Pinpoint the cell where the given text exists, returning its (X, Y) midpoint coordinate. 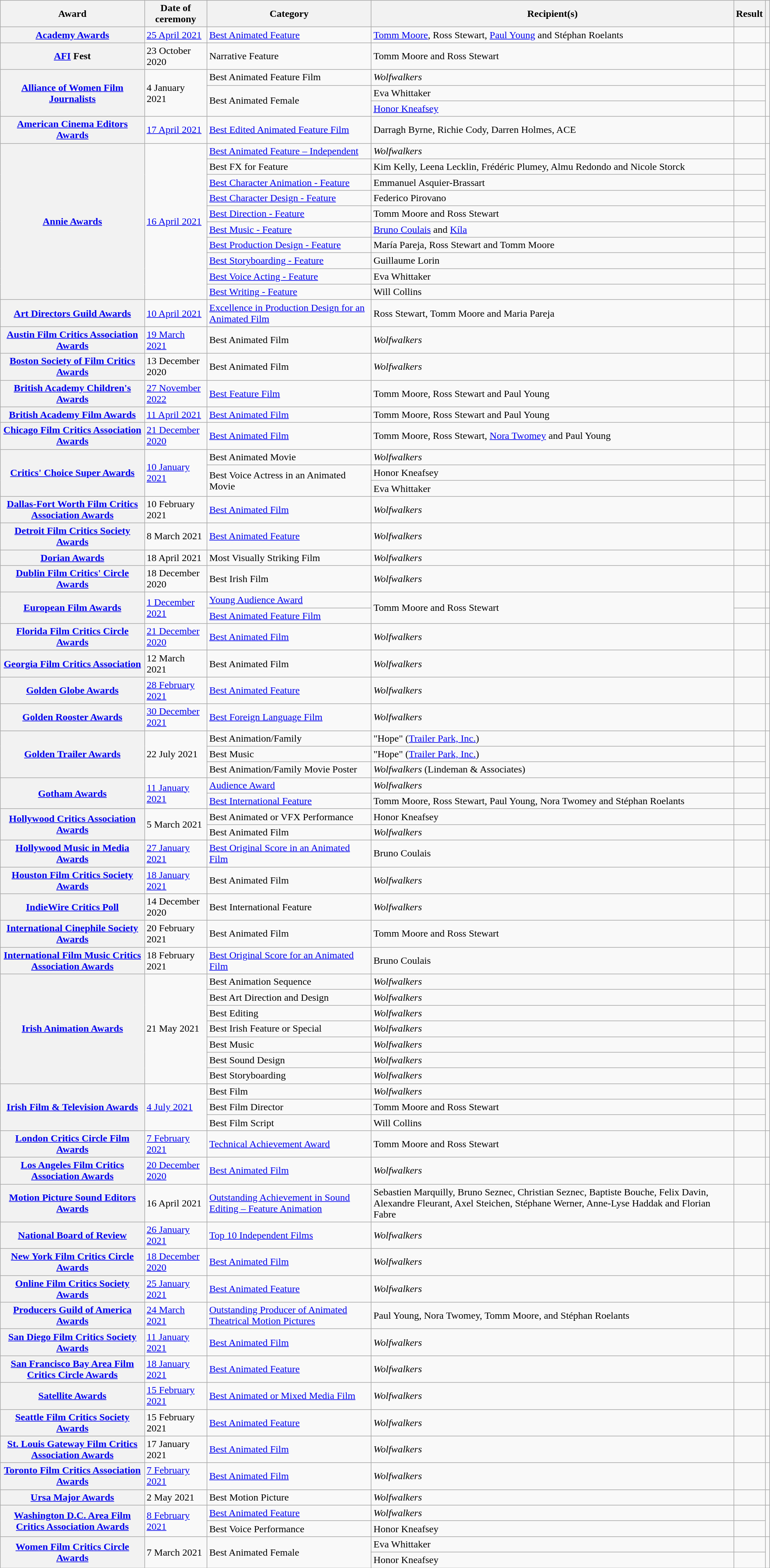
26 January 2021 (176, 1236)
Houston Film Critics Society Awards (72, 880)
Best Original Score for an Animated Film (289, 961)
27 January 2021 (176, 853)
Excellence in Production Design for an Animated Film (289, 313)
Best Animation/Family (289, 738)
Washington D.C. Area Film Critics Association Awards (72, 1521)
Best Film (289, 1091)
Best Storyboarding - Feature (289, 261)
Best Animated Feature – Independent (289, 151)
Best Edited Animated Feature Film (289, 130)
17 January 2021 (176, 1450)
Darragh Byrne, Richie Cody, Darren Holmes, ACE (552, 130)
11 April 2021 (176, 415)
Best Editing (289, 1013)
24 March 2021 (176, 1315)
Wolfwalkers (Lindeman & Associates) (552, 770)
4 January 2021 (176, 93)
Best Irish Feature or Special (289, 1029)
Best Voice Actress in an Animated Movie (289, 480)
7 March 2021 (176, 1552)
27 November 2022 (176, 393)
British Academy Film Awards (72, 415)
25 April 2021 (176, 35)
Annie Awards (72, 221)
22 July 2021 (176, 754)
Outstanding Achievement in Sound Editing – Feature Animation (289, 1203)
Best Film Script (289, 1123)
International Cinephile Society Awards (72, 934)
Outstanding Producer of Animated Theatrical Motion Pictures (289, 1315)
Best Character Design - Feature (289, 198)
Irish Film & Television Awards (72, 1107)
Critics' Choice Super Awards (72, 473)
San Francisco Bay Area Film Critics Circle Awards (72, 1369)
Guillaume Lorin (552, 261)
Detroit Film Critics Society Awards (72, 536)
Hollywood Music in Media Awards (72, 853)
Academy Awards (72, 35)
San Diego Film Critics Society Awards (72, 1343)
Best Foreign Language Film (289, 717)
Best Original Score in an Animated Film (289, 853)
Federico Pirovano (552, 198)
Tomm Moore, Ross Stewart, Paul Young, Nora Twomey and Stéphan Roelants (552, 801)
Georgia Film Critics Association (72, 664)
Online Film Critics Society Awards (72, 1289)
London Critics Circle Film Awards (72, 1144)
Best Writing - Feature (289, 292)
Best Animated Movie (289, 457)
Best Irish Film (289, 579)
Best Feature Film (289, 393)
Ross Stewart, Tomm Moore and Maria Pareja (552, 313)
Best Art Direction and Design (289, 997)
Date of ceremony (176, 14)
Hollywood Critics Association Awards (72, 824)
Best Storyboarding (289, 1076)
IndieWire Critics Poll (72, 907)
María Pareja, Ross Stewart and Tomm Moore (552, 245)
18 February 2021 (176, 961)
Golden Trailer Awards (72, 754)
4 July 2021 (176, 1107)
Irish Animation Awards (72, 1029)
19 March 2021 (176, 340)
Motion Picture Sound Editors Awards (72, 1203)
Top 10 Independent Films (289, 1236)
Recipient(s) (552, 14)
20 February 2021 (176, 934)
Kim Kelly, Leena Lecklin, Frédéric Plumey, Almu Redondo and Nicole Storck (552, 167)
20 December 2020 (176, 1171)
Dublin Film Critics' Circle Awards (72, 579)
30 December 2021 (176, 717)
New York Film Critics Circle Awards (72, 1262)
Result (749, 14)
Producers Guild of America Awards (72, 1315)
Austin Film Critics Association Awards (72, 340)
British Academy Children's Awards (72, 393)
17 April 2021 (176, 130)
Ursa Major Awards (72, 1497)
Best Voice Performance (289, 1529)
5 March 2021 (176, 824)
Best Music - Feature (289, 229)
Boston Society of Film Critics Awards (72, 367)
13 December 2020 (176, 367)
8 February 2021 (176, 1521)
Best Production Design - Feature (289, 245)
European Film Awards (72, 608)
Award (72, 14)
Category (289, 14)
Most Visually Striking Film (289, 557)
Seattle Film Critics Society Awards (72, 1422)
2 May 2021 (176, 1497)
Golden Rooster Awards (72, 717)
18 April 2021 (176, 557)
Best Film Director (289, 1107)
Best Animated or Mixed Media Film (289, 1396)
Narrative Feature (289, 56)
12 March 2021 (176, 664)
1 December 2021 (176, 608)
14 December 2020 (176, 907)
Audience Award (289, 785)
Chicago Film Critics Association Awards (72, 436)
AFI Fest (72, 56)
Art Directors Guild Awards (72, 313)
American Cinema Editors Awards (72, 130)
28 February 2021 (176, 690)
10 January 2021 (176, 473)
Best Animated or VFX Performance (289, 816)
Emmanuel Asquier-Brassart (552, 182)
10 April 2021 (176, 313)
Florida Film Critics Circle Awards (72, 637)
Toronto Film Critics Association Awards (72, 1476)
Women Film Critics Circle Awards (72, 1552)
Best Motion Picture (289, 1497)
Best Voice Acting - Feature (289, 276)
Los Angeles Film Critics Association Awards (72, 1171)
8 March 2021 (176, 536)
Technical Achievement Award (289, 1144)
Dallas-Fort Worth Film Critics Association Awards (72, 509)
21 May 2021 (176, 1029)
International Film Music Critics Association Awards (72, 961)
Golden Globe Awards (72, 690)
Paul Young, Nora Twomey, Tomm Moore, and Stéphan Roelants (552, 1315)
National Board of Review (72, 1236)
Best Animation Sequence (289, 982)
Gotham Awards (72, 793)
Best Character Animation - Feature (289, 182)
St. Louis Gateway Film Critics Association Awards (72, 1450)
Best Direction - Feature (289, 213)
Alliance of Women Film Journalists (72, 93)
Bruno Coulais and Kíla (552, 229)
10 February 2021 (176, 509)
Satellite Awards (72, 1396)
Best Animation/Family Movie Poster (289, 770)
Young Audience Award (289, 600)
Tomm Moore, Ross Stewart, Paul Young and Stéphan Roelants (552, 35)
Best FX for Feature (289, 167)
Tomm Moore, Ross Stewart, Nora Twomey and Paul Young (552, 436)
23 October 2020 (176, 56)
Best Sound Design (289, 1060)
25 January 2021 (176, 1289)
Dorian Awards (72, 557)
